Pinpoint the cell where the given text exists, returning its [X, Y] midpoint coordinate. 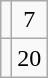
20 [30, 58]
7 [30, 20]
